Determine the [X, Y] coordinate at the center of the cell enclosing the given text.  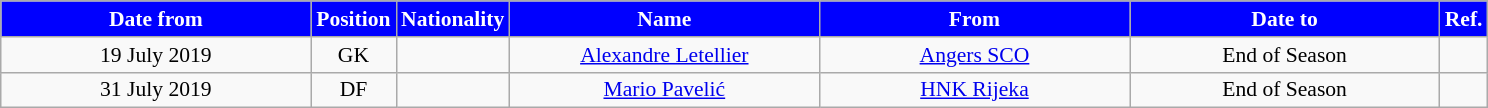
Date from [156, 19]
Mario Pavelić [664, 90]
From [974, 19]
Angers SCO [974, 55]
Ref. [1464, 19]
DF [354, 90]
GK [354, 55]
31 July 2019 [156, 90]
19 July 2019 [156, 55]
Alexandre Letellier [664, 55]
Date to [1285, 19]
Nationality [452, 19]
HNK Rijeka [974, 90]
Position [354, 19]
Name [664, 19]
